Search for the cell housing the specified text and yield its [X, Y] center coordinate. 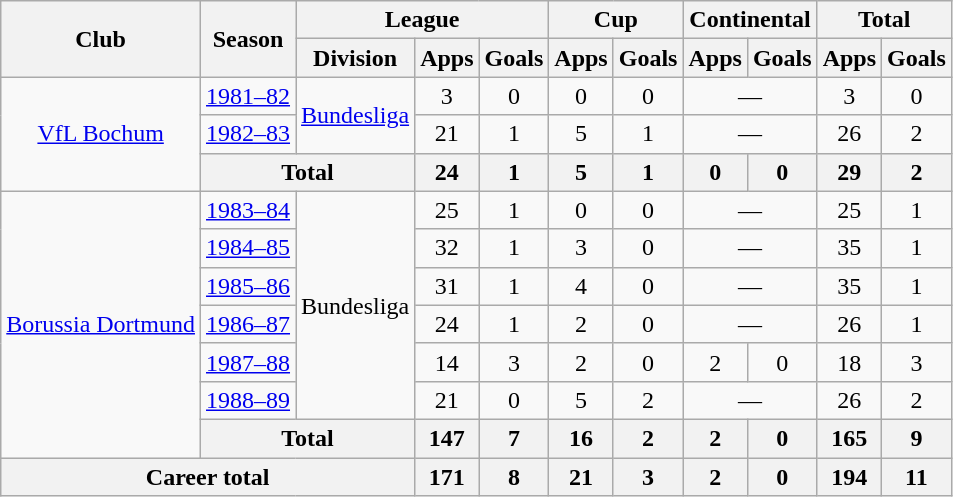
18 [849, 362]
194 [849, 477]
Division [356, 58]
7 [514, 438]
Continental [750, 20]
14 [447, 362]
165 [849, 438]
Club [101, 39]
1983–84 [248, 210]
1982–83 [248, 134]
1986–87 [248, 324]
9 [917, 438]
1985–86 [248, 286]
1984–85 [248, 248]
1988–89 [248, 400]
1987–88 [248, 362]
Season [248, 39]
147 [447, 438]
1981–82 [248, 96]
VfL Bochum [101, 134]
8 [514, 477]
League [422, 20]
32 [447, 248]
11 [917, 477]
Career total [208, 477]
Borussia Dortmund [101, 324]
29 [849, 172]
Cup [616, 20]
16 [581, 438]
31 [447, 286]
171 [447, 477]
4 [581, 286]
